From the cell containing the given text, extract its center point as [X, Y] coordinate. 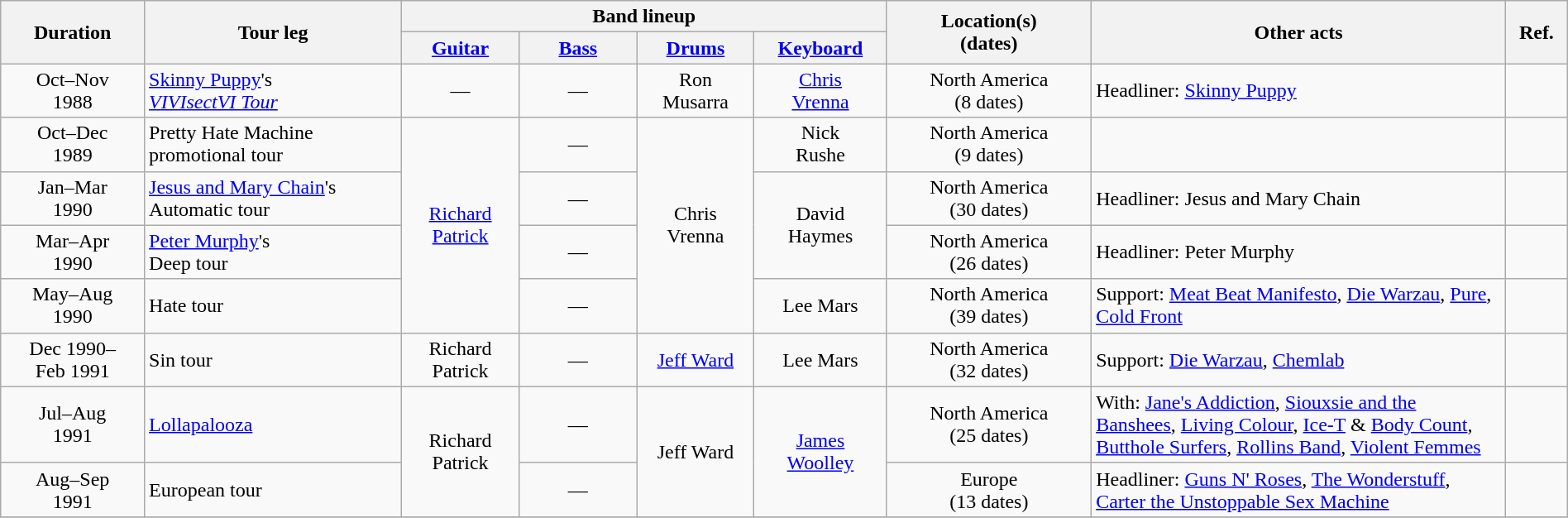
Lollapalooza [273, 424]
May–Aug1990 [73, 306]
Headliner: Skinny Puppy [1298, 91]
Peter Murphy'sDeep tour [273, 252]
Jesus and Mary Chain'sAutomatic tour [273, 199]
Tour leg [273, 32]
Mar–Apr1990 [73, 252]
Bass [578, 48]
Support: Meat Beat Manifesto, Die Warzau, Pure, Cold Front [1298, 306]
Hate tour [273, 306]
Dec 1990–Feb 1991 [73, 359]
North America(9 dates) [989, 144]
JamesWoolley [820, 452]
Ref. [1537, 32]
Location(s)(dates) [989, 32]
Aug–Sep1991 [73, 490]
Headliner: Peter Murphy [1298, 252]
Other acts [1298, 32]
Pretty Hate Machinepromotional tour [273, 144]
European tour [273, 490]
North America(30 dates) [989, 199]
Skinny Puppy'sVIVIsectVI Tour [273, 91]
Drums [696, 48]
Sin tour [273, 359]
Support: Die Warzau, Chemlab [1298, 359]
North America(26 dates) [989, 252]
With: Jane's Addiction, Siouxsie and the Banshees, Living Colour, Ice-T & Body Count, Butthole Surfers, Rollins Band, Violent Femmes [1298, 424]
DavidHaymes [820, 225]
North America(8 dates) [989, 91]
Europe(13 dates) [989, 490]
Oct–Nov1988 [73, 91]
Richard Patrick [461, 452]
North America(32 dates) [989, 359]
Guitar [461, 48]
North America(39 dates) [989, 306]
Duration [73, 32]
Keyboard [820, 48]
Jan–Mar1990 [73, 199]
North America(25 dates) [989, 424]
RonMusarra [696, 91]
Oct–Dec1989 [73, 144]
Jul–Aug1991 [73, 424]
Headliner: Jesus and Mary Chain [1298, 199]
NickRushe [820, 144]
Headliner: Guns N' Roses, The Wonderstuff, Carter the Unstoppable Sex Machine [1298, 490]
Band lineup [644, 17]
